Identify which cell holds the provided text, then report its [X, Y] central coordinate. 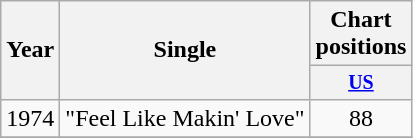
1974 [30, 118]
"Feel Like Makin' Love" [185, 118]
US [361, 82]
Chart positions [361, 34]
88 [361, 118]
Year [30, 50]
Single [185, 50]
